Determine the (X, Y) coordinate at the center of the cell enclosing the given text.  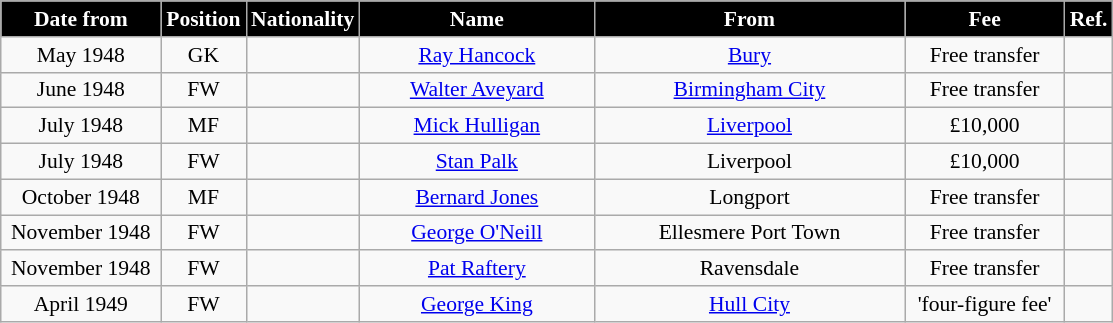
Birmingham City (749, 90)
June 1948 (81, 90)
Name (476, 19)
From (749, 19)
Ravensdale (749, 269)
Ray Hancock (476, 55)
Nationality (302, 19)
George King (476, 304)
'four-figure fee' (985, 304)
Bury (749, 55)
Longport (749, 197)
Date from (81, 19)
Walter Aveyard (476, 90)
Bernard Jones (476, 197)
Fee (985, 19)
Hull City (749, 304)
George O'Neill (476, 233)
Position (204, 19)
Ref. (1089, 19)
October 1948 (81, 197)
May 1948 (81, 55)
Stan Palk (476, 162)
GK (204, 55)
Ellesmere Port Town (749, 233)
Mick Hulligan (476, 126)
Pat Raftery (476, 269)
April 1949 (81, 304)
